Find where the given text appears and provide that cell's center as (x, y) coordinate. 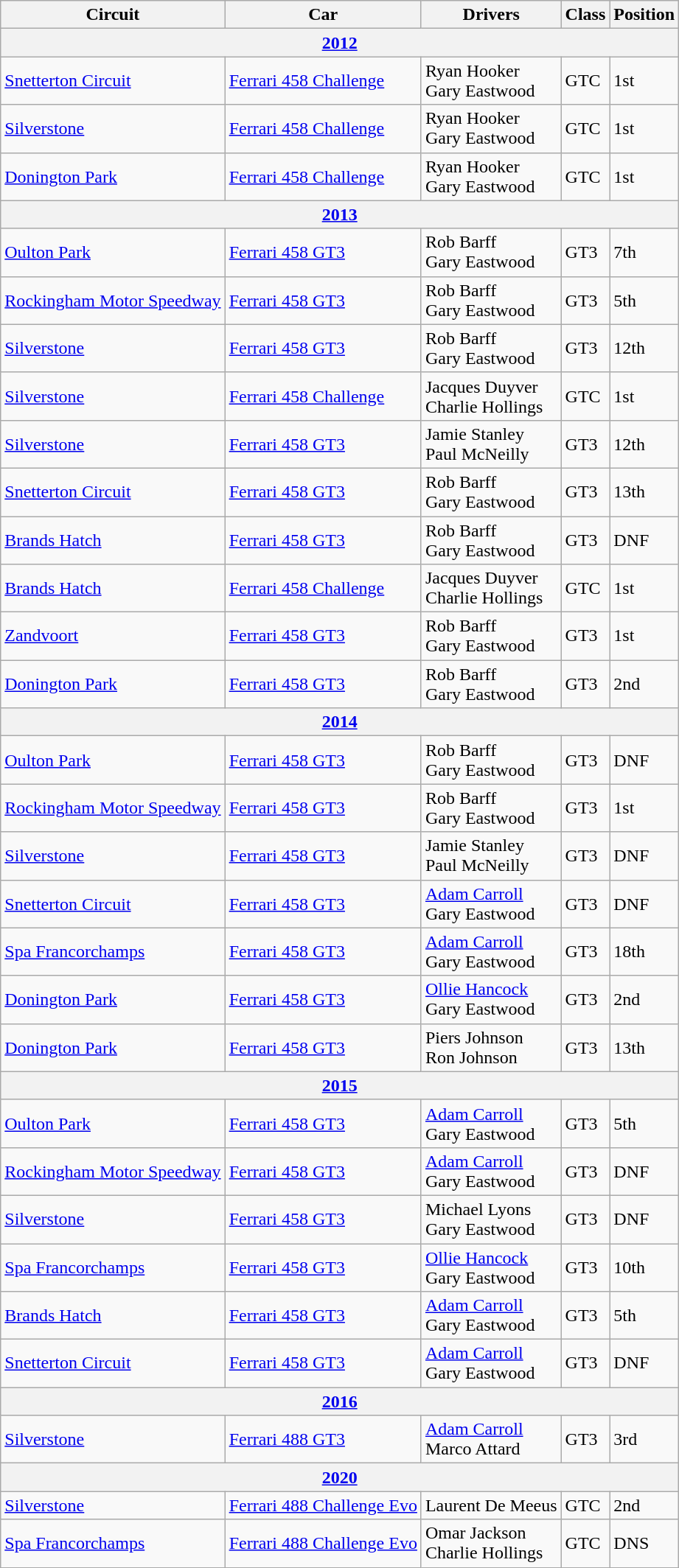
Car (323, 15)
2014 (340, 722)
Adam Carroll Marco Attard (491, 1440)
3rd (644, 1440)
2012 (340, 43)
Ferrari 488 GT3 (323, 1440)
Laurent De Meeus (491, 1505)
Circuit (113, 15)
Piers Johnson Ron Johnson (491, 1048)
2013 (340, 214)
Drivers (491, 15)
2020 (340, 1477)
7th (644, 252)
Michael Lyons Gary Eastwood (491, 1219)
2015 (340, 1085)
2016 (340, 1401)
Position (644, 15)
DNS (644, 1543)
Zandvoort (113, 637)
Omar Jackson Charlie Hollings (491, 1543)
18th (644, 952)
Class (585, 15)
10th (644, 1267)
